Determine the (x, y) coordinate at the center of the cell enclosing the given text.  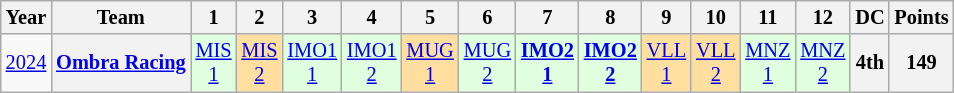
7 (548, 17)
11 (768, 17)
149 (921, 63)
10 (716, 17)
1 (214, 17)
VLL1 (666, 63)
Points (921, 17)
4th (870, 63)
6 (488, 17)
IMO11 (312, 63)
VLL2 (716, 63)
DC (870, 17)
MIS1 (214, 63)
2 (259, 17)
Year (26, 17)
IMO12 (372, 63)
5 (430, 17)
8 (610, 17)
4 (372, 17)
IMO21 (548, 63)
MNZ2 (822, 63)
MIS2 (259, 63)
12 (822, 17)
MUG1 (430, 63)
MNZ1 (768, 63)
Team (120, 17)
Ombra Racing (120, 63)
3 (312, 17)
IMO22 (610, 63)
MUG2 (488, 63)
2024 (26, 63)
9 (666, 17)
